Search for the cell housing the specified text and yield its (X, Y) center coordinate. 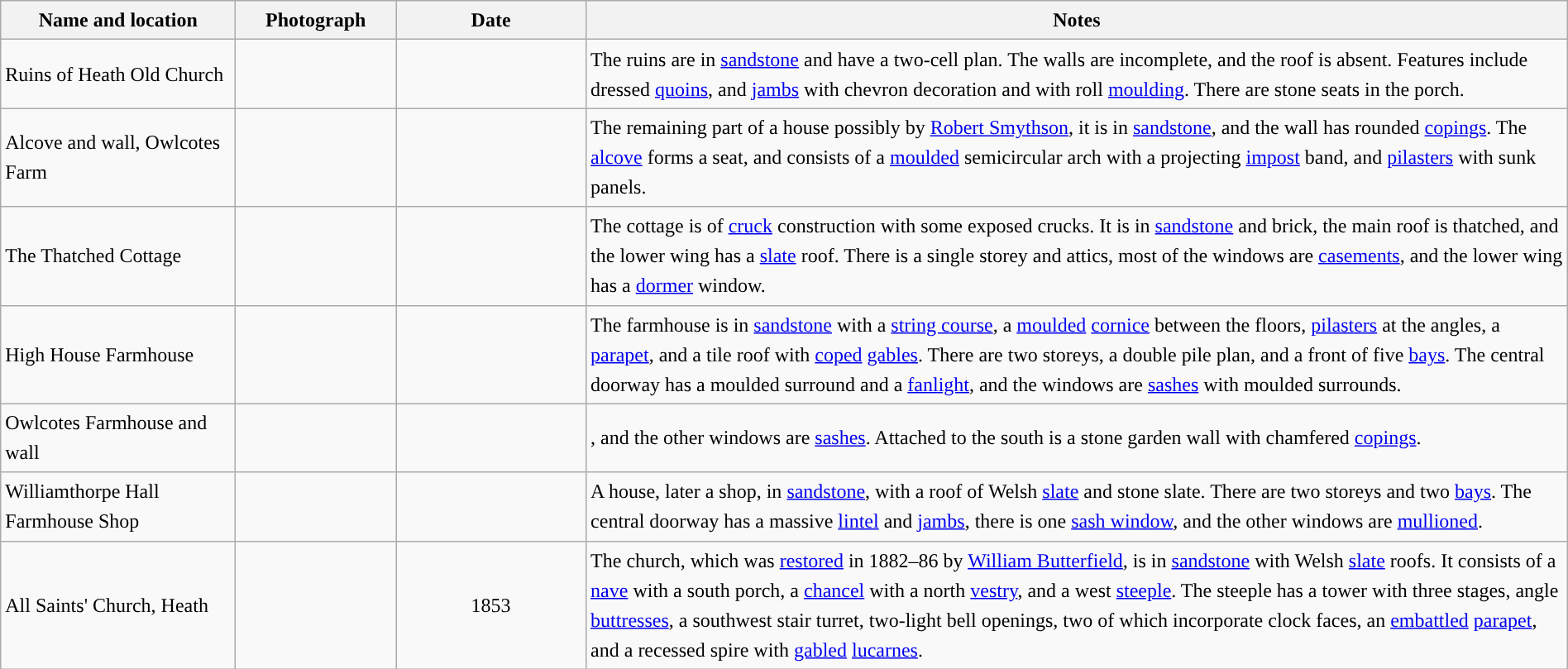
Date (491, 20)
High House Farmhouse (118, 354)
All Saints' Church, Heath (118, 605)
Alcove and wall, Owlcotes Farm (118, 157)
Williamthorpe Hall Farmhouse Shop (118, 506)
The Thatched Cottage (118, 256)
, and the other windows are sashes. Attached to the south is a stone garden wall with chamfered copings. (1077, 438)
Owlcotes Farmhouse and wall (118, 438)
Photograph (316, 20)
1853 (491, 605)
Notes (1077, 20)
Ruins of Heath Old Church (118, 74)
Name and location (118, 20)
